Determine the [X, Y] coordinate at the center of the cell enclosing the given text.  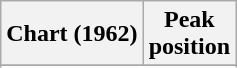
Chart (1962) [72, 34]
Peakposition [189, 34]
